Find where the given text appears and provide that cell's center as [x, y] coordinate. 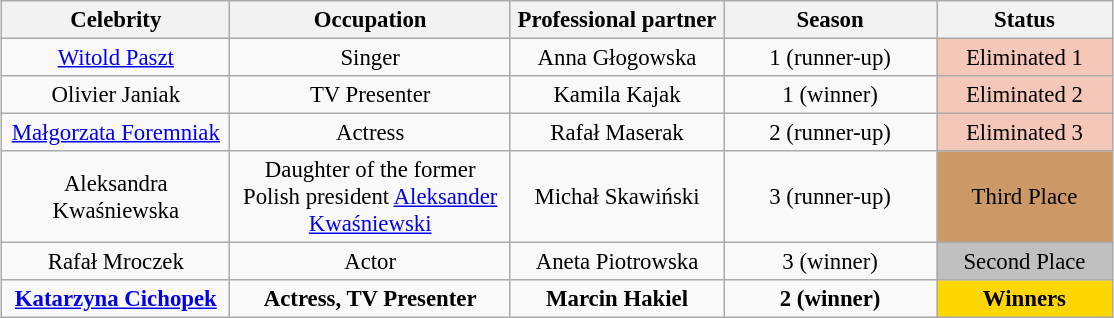
Katarzyna Cichopek [116, 299]
Marcin Hakiel [616, 299]
Eliminated 3 [1025, 133]
Michał Skawiński [616, 197]
Actress, TV Presenter [370, 299]
Aneta Piotrowska [616, 262]
Second Place [1025, 262]
Anna Głogowska [616, 57]
Olivier Janiak [116, 95]
TV Presenter [370, 95]
Season [830, 20]
1 (winner) [830, 95]
Occupation [370, 20]
Professional partner [616, 20]
2 (winner) [830, 299]
Status [1025, 20]
Eliminated 1 [1025, 57]
2 (runner-up) [830, 133]
Kamila Kajak [616, 95]
Rafał Mroczek [116, 262]
3 (winner) [830, 262]
Winners [1025, 299]
Actor [370, 262]
Aleksandra Kwaśniewska [116, 197]
Celebrity [116, 20]
Eliminated 2 [1025, 95]
Singer [370, 57]
Third Place [1025, 197]
Witold Paszt [116, 57]
3 (runner-up) [830, 197]
Małgorzata Foremniak [116, 133]
Actress [370, 133]
1 (runner-up) [830, 57]
Rafał Maserak [616, 133]
Daughter of the former Polish president Aleksander Kwaśniewski [370, 197]
